Detect which cell encompasses the target text, then output its [x, y] center coordinate. 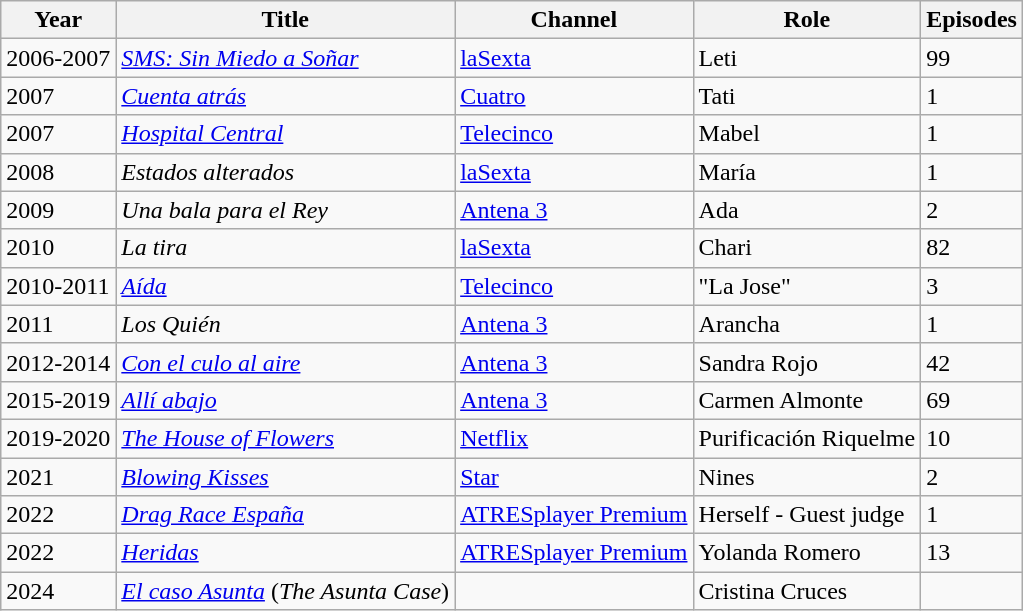
Herself - Guest judge [807, 515]
69 [972, 400]
"La Jose" [807, 286]
Allí abajo [286, 400]
El caso Asunta (The Asunta Case) [286, 591]
Year [58, 20]
10 [972, 438]
2012-2014 [58, 362]
Purificación Riquelme [807, 438]
Nines [807, 477]
42 [972, 362]
Channel [574, 20]
Blowing Kisses [286, 477]
82 [972, 248]
María [807, 172]
Netflix [574, 438]
Tati [807, 96]
Hospital Central [286, 134]
Sandra Rojo [807, 362]
2015-2019 [58, 400]
99 [972, 58]
2010 [58, 248]
Heridas [286, 553]
2024 [58, 591]
Una bala para el Rey [286, 210]
Ada [807, 210]
Chari [807, 248]
Yolanda Romero [807, 553]
Drag Race España [286, 515]
Cristina Cruces [807, 591]
Star [574, 477]
Cuenta atrás [286, 96]
Title [286, 20]
2006-2007 [58, 58]
2010-2011 [58, 286]
Episodes [972, 20]
Los Quién [286, 324]
Mabel [807, 134]
2011 [58, 324]
Arancha [807, 324]
La tira [286, 248]
2021 [58, 477]
Leti [807, 58]
2019-2020 [58, 438]
2008 [58, 172]
2009 [58, 210]
SMS: Sin Miedo a Soñar [286, 58]
Con el culo al aire [286, 362]
Role [807, 20]
3 [972, 286]
Estados alterados [286, 172]
Aída [286, 286]
The House of Flowers [286, 438]
13 [972, 553]
Carmen Almonte [807, 400]
Cuatro [574, 96]
